Provide the (X, Y) coordinate of the cell's center where the given text is located.  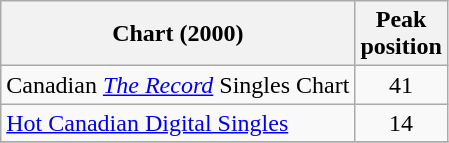
14 (401, 123)
Canadian The Record Singles Chart (178, 85)
Chart (2000) (178, 34)
41 (401, 85)
Peak position (401, 34)
Hot Canadian Digital Singles (178, 123)
